Search for the cell housing the specified text and yield its (X, Y) center coordinate. 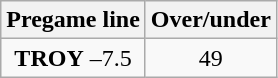
TROY –7.5 (74, 58)
Over/under (210, 20)
49 (210, 58)
Pregame line (74, 20)
